Pinpoint the cell where the given text exists, returning its [X, Y] midpoint coordinate. 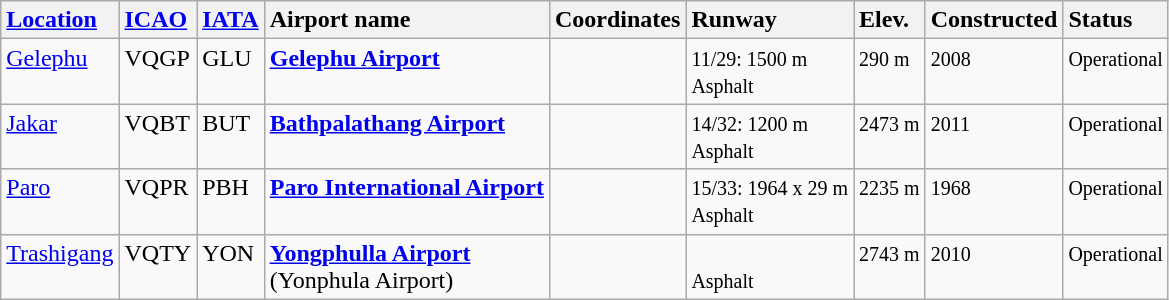
VQBT [158, 136]
ICAO [158, 20]
Status [1116, 20]
Constructed [994, 20]
YON [231, 266]
Gelephu [60, 72]
Runway [770, 20]
2011 [994, 136]
Bathpalathang Airport [406, 136]
PBH [231, 202]
GLU [231, 72]
Paro International Airport [406, 202]
2235 m [890, 202]
VQGP [158, 72]
VQTY [158, 266]
Gelephu Airport [406, 72]
Coordinates [617, 20]
2473 m [890, 136]
15/33: 1964 x 29 mAsphalt [770, 202]
Yongphulla Airport(Yonphula Airport) [406, 266]
2743 m [890, 266]
Asphalt [770, 266]
14/32: 1200 mAsphalt [770, 136]
IATA [231, 20]
VQPR [158, 202]
1968 [994, 202]
BUT [231, 136]
2008 [994, 72]
Trashigang [60, 266]
11/29: 1500 mAsphalt [770, 72]
Jakar [60, 136]
Location [60, 20]
290 m [890, 72]
Elev. [890, 20]
Paro [60, 202]
Airport name [406, 20]
2010 [994, 266]
